Scan for the cell matching the given text and deliver its (X, Y) coordinate at center. 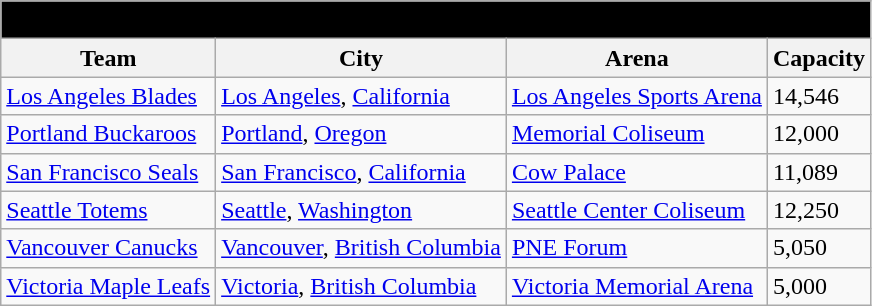
5,000 (818, 286)
Victoria Maple Leafs (108, 286)
1965–66 Western Hockey League (436, 20)
Seattle, Washington (362, 210)
Los Angeles, California (362, 96)
Seattle Center Coliseum (636, 210)
Victoria Memorial Arena (636, 286)
San Francisco, California (362, 172)
Memorial Coliseum (636, 134)
Portland Buckaroos (108, 134)
Capacity (818, 58)
14,546 (818, 96)
PNE Forum (636, 248)
Victoria, British Columbia (362, 286)
Los Angeles Blades (108, 96)
Los Angeles Sports Arena (636, 96)
Arena (636, 58)
5,050 (818, 248)
Vancouver, British Columbia (362, 248)
Seattle Totems (108, 210)
12,250 (818, 210)
Portland, Oregon (362, 134)
12,000 (818, 134)
Cow Palace (636, 172)
San Francisco Seals (108, 172)
City (362, 58)
11,089 (818, 172)
Vancouver Canucks (108, 248)
Team (108, 58)
